Pinpoint the cell where the given text exists, returning its [X, Y] midpoint coordinate. 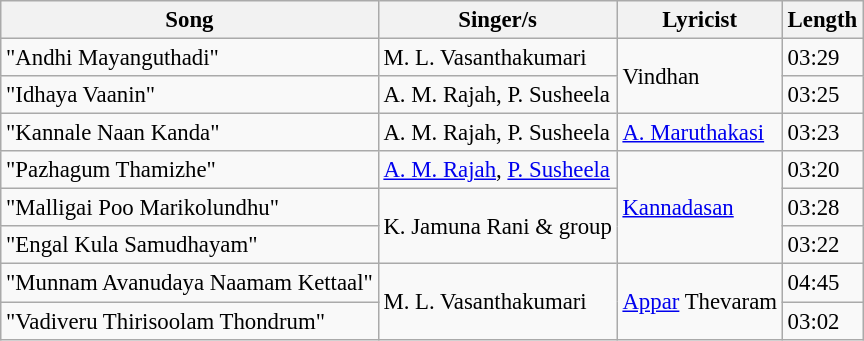
Appar Thevaram [700, 302]
03:28 [822, 208]
03:02 [822, 321]
03:22 [822, 245]
"Vadiveru Thirisoolam Thondrum" [190, 321]
K. Jamuna Rani & group [498, 226]
"Engal Kula Samudhayam" [190, 245]
Song [190, 20]
Lyricist [700, 20]
"Andhi Mayanguthadi" [190, 58]
"Munnam Avanudaya Naamam Kettaal" [190, 283]
"Kannale Naan Kanda" [190, 133]
Singer/s [498, 20]
Kannadasan [700, 208]
"Idhaya Vaanin" [190, 95]
03:23 [822, 133]
"Pazhagum Thamizhe" [190, 170]
A. Maruthakasi [700, 133]
"Malligai Poo Marikolundhu" [190, 208]
03:20 [822, 170]
03:25 [822, 95]
Length [822, 20]
Vindhan [700, 76]
04:45 [822, 283]
03:29 [822, 58]
